Capture the cell that displays the provided text and extract its (X, Y) central coordinate. 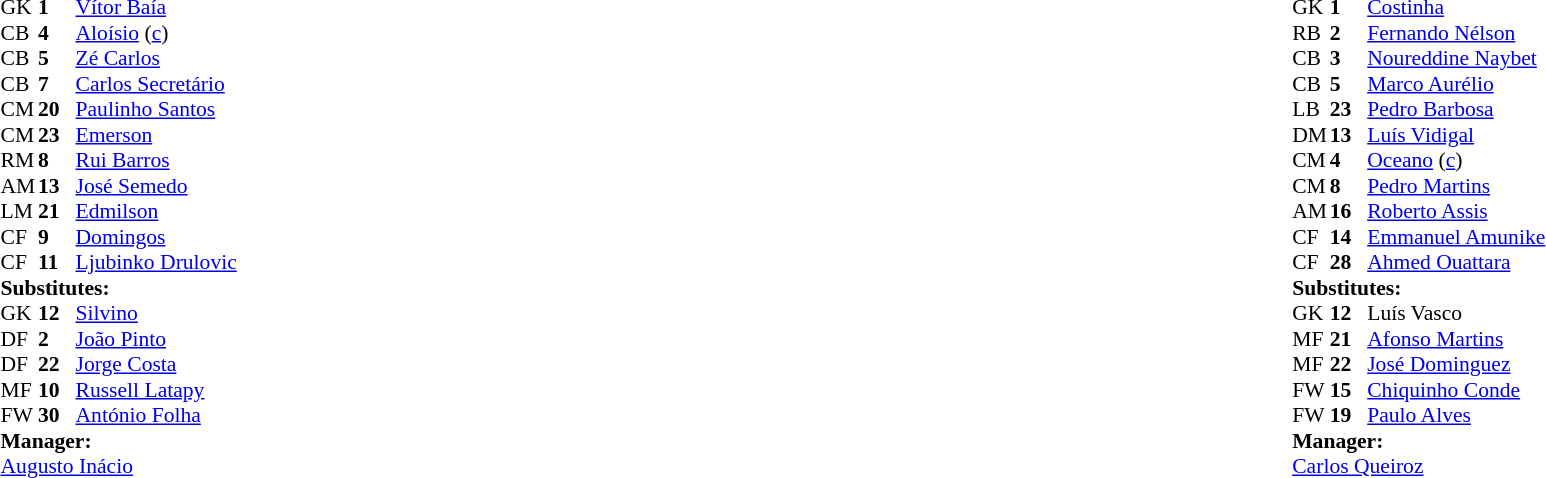
14 (1349, 237)
Ahmed Ouattara (1456, 263)
9 (57, 237)
Aloísio (c) (156, 33)
RB (1311, 33)
3 (1349, 59)
20 (57, 109)
Afonso Martins (1456, 339)
Jorge Costa (156, 365)
Russell Latapy (156, 390)
Ljubinko Drulovic (156, 263)
Pedro Martins (1456, 186)
Marco Aurélio (1456, 84)
Chiquinho Conde (1456, 390)
Domingos (156, 237)
Luís Vasco (1456, 313)
Roberto Assis (1456, 211)
16 (1349, 211)
José Dominguez (1456, 365)
Fernando Nélson (1456, 33)
Noureddine Naybet (1456, 59)
Paulinho Santos (156, 109)
Rui Barros (156, 161)
Silvino (156, 313)
19 (1349, 415)
10 (57, 390)
João Pinto (156, 339)
11 (57, 263)
António Folha (156, 415)
Oceano (c) (1456, 161)
Pedro Barbosa (1456, 109)
RM (19, 161)
Paulo Alves (1456, 415)
Emmanuel Amunike (1456, 237)
Carlos Secretário (156, 84)
30 (57, 415)
28 (1349, 263)
Emerson (156, 135)
15 (1349, 390)
DM (1311, 135)
Luís Vidigal (1456, 135)
LM (19, 211)
LB (1311, 109)
José Semedo (156, 186)
Zé Carlos (156, 59)
7 (57, 84)
Edmilson (156, 211)
